Pinpoint the cell where the given text exists, returning its (x, y) midpoint coordinate. 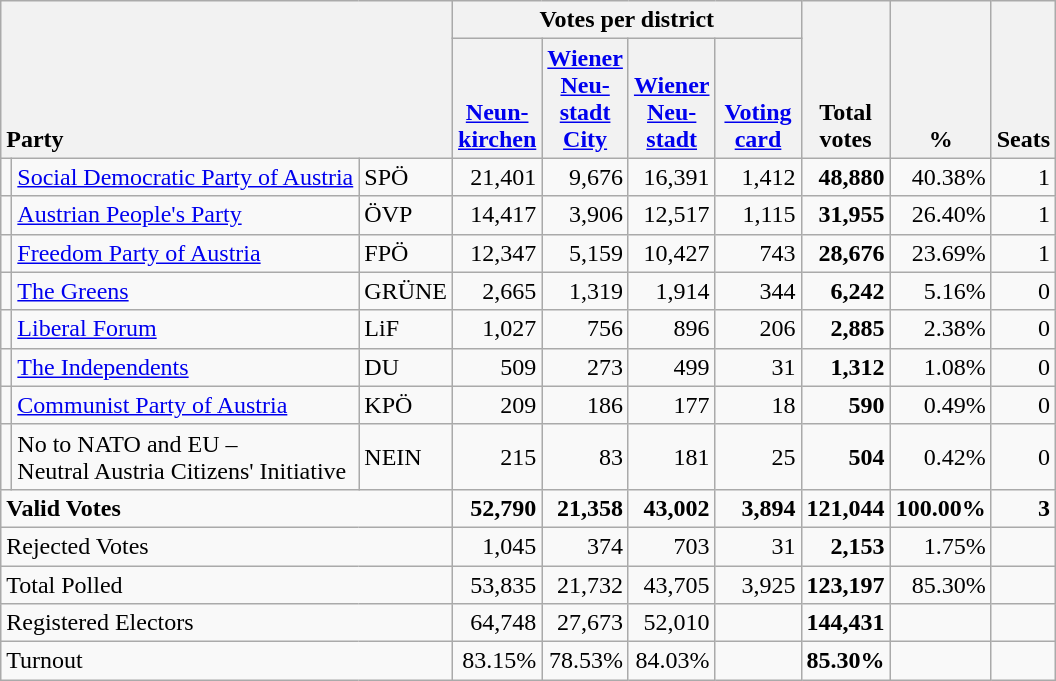
3,906 (586, 215)
KPÖ (406, 405)
181 (672, 456)
590 (846, 405)
12,517 (672, 215)
5,159 (586, 253)
2,885 (846, 329)
28,676 (846, 253)
14,417 (498, 215)
No to NATO and EU –Neutral Austria Citizens' Initiative (186, 456)
83.15% (498, 661)
52,790 (498, 508)
344 (758, 291)
504 (846, 456)
84.03% (672, 661)
43,705 (672, 585)
Totalvotes (846, 80)
21,732 (586, 585)
1,319 (586, 291)
10,427 (672, 253)
1,045 (498, 546)
0.42% (940, 456)
1,115 (758, 215)
Votingcard (758, 98)
209 (498, 405)
16,391 (672, 177)
1,914 (672, 291)
273 (586, 367)
Turnout (227, 661)
Neun-kirchen (498, 98)
Registered Electors (227, 623)
374 (586, 546)
83 (586, 456)
% (940, 80)
Total Polled (227, 585)
Austrian People's Party (186, 215)
3,894 (758, 508)
LiF (406, 329)
2,665 (498, 291)
896 (672, 329)
ÖVP (406, 215)
23.69% (940, 253)
WienerNeu-stadt (672, 98)
GRÜNE (406, 291)
52,010 (672, 623)
43,002 (672, 508)
144,431 (846, 623)
The Greens (186, 291)
1.08% (940, 367)
703 (672, 546)
31,955 (846, 215)
1,412 (758, 177)
The Independents (186, 367)
2,153 (846, 546)
177 (672, 405)
78.53% (586, 661)
64,748 (498, 623)
3 (1023, 508)
Social Democratic Party of Austria (186, 177)
5.16% (940, 291)
Valid Votes (227, 508)
1,027 (498, 329)
2.38% (940, 329)
53,835 (498, 585)
WienerNeu-stadtCity (586, 98)
215 (498, 456)
48,880 (846, 177)
Party (227, 80)
40.38% (940, 177)
Freedom Party of Austria (186, 253)
186 (586, 405)
123,197 (846, 585)
Communist Party of Austria (186, 405)
9,676 (586, 177)
Seats (1023, 80)
1.75% (940, 546)
Liberal Forum (186, 329)
12,347 (498, 253)
21,401 (498, 177)
Rejected Votes (227, 546)
Votes per district (628, 20)
SPÖ (406, 177)
100.00% (940, 508)
18 (758, 405)
499 (672, 367)
3,925 (758, 585)
FPÖ (406, 253)
25 (758, 456)
DU (406, 367)
1,312 (846, 367)
26.40% (940, 215)
756 (586, 329)
121,044 (846, 508)
NEIN (406, 456)
509 (498, 367)
0.49% (940, 405)
206 (758, 329)
6,242 (846, 291)
27,673 (586, 623)
21,358 (586, 508)
743 (758, 253)
